For the text-containing cell, return its midpoint in [x, y] coordinate format. 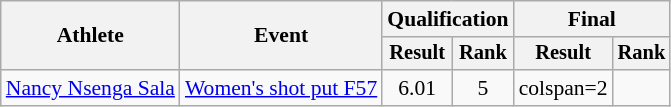
5 [482, 88]
Event [281, 36]
6.01 [417, 88]
Athlete [90, 36]
Final [592, 19]
Women's shot put F57 [281, 88]
Nancy Nsenga Sala [90, 88]
colspan=2 [564, 88]
Qualification [448, 19]
